Capture the cell that displays the provided text and extract its [X, Y] central coordinate. 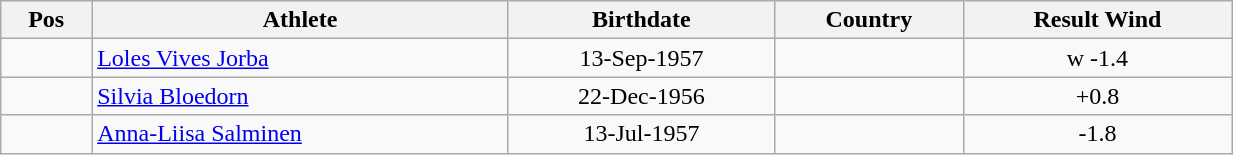
Pos [46, 20]
w -1.4 [1097, 58]
+0.8 [1097, 96]
Loles Vives Jorba [300, 58]
22-Dec-1956 [641, 96]
Athlete [300, 20]
13-Jul-1957 [641, 134]
13-Sep-1957 [641, 58]
Result Wind [1097, 20]
Country [868, 20]
Silvia Bloedorn [300, 96]
Birthdate [641, 20]
Anna-Liisa Salminen [300, 134]
-1.8 [1097, 134]
